Detect which cell encompasses the target text, then output its (x, y) center coordinate. 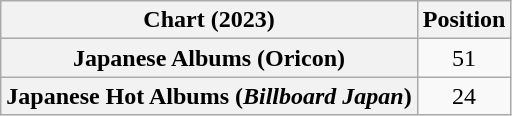
24 (464, 96)
Position (464, 20)
51 (464, 58)
Japanese Albums (Oricon) (209, 58)
Japanese Hot Albums (Billboard Japan) (209, 96)
Chart (2023) (209, 20)
